From the cell containing the given text, extract its center point as [X, Y] coordinate. 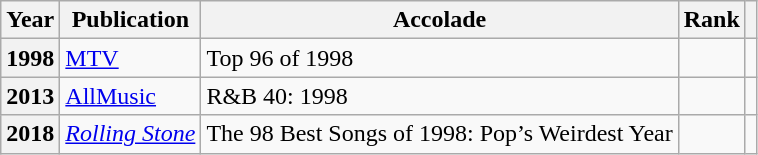
MTV [130, 58]
1998 [30, 58]
The 98 Best Songs of 1998: Pop’s Weirdest Year [440, 134]
Rank [712, 20]
Top 96 of 1998 [440, 58]
2018 [30, 134]
Rolling Stone [130, 134]
Publication [130, 20]
Year [30, 20]
AllMusic [130, 96]
R&B 40: 1998 [440, 96]
2013 [30, 96]
Accolade [440, 20]
